Locate the cell with the specified text and output its (x, y) center coordinate. 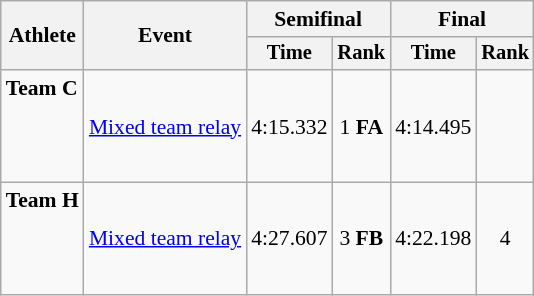
Event (165, 36)
Athlete (42, 36)
4 (505, 239)
3 FB (362, 239)
Team C (42, 126)
4:27.607 (289, 239)
4:22.198 (433, 239)
1 FA (362, 126)
Semifinal (318, 19)
4:14.495 (433, 126)
Final (462, 19)
4:15.332 (289, 126)
Team H (42, 239)
